Scan for the cell matching the given text and deliver its (x, y) coordinate at center. 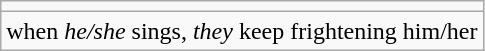
when he/she sings, they keep frightening him/her (242, 31)
